Find where the given text appears and provide that cell's center as (x, y) coordinate. 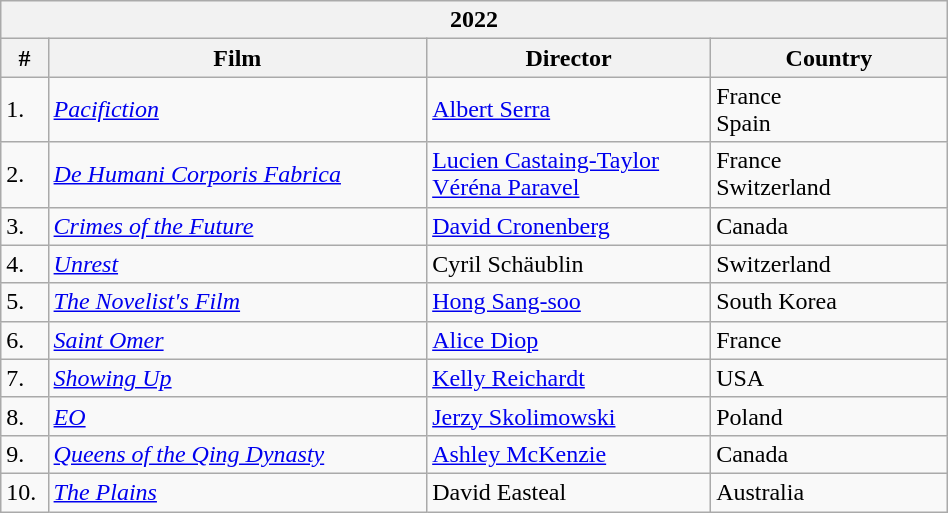
9. (24, 454)
2022 (474, 20)
Kelly Reichardt (569, 378)
10. (24, 492)
The Plains (238, 492)
USA (830, 378)
2. (24, 174)
EO (238, 416)
David Easteal (569, 492)
FranceSwitzerland (830, 174)
Poland (830, 416)
Hong Sang-soo (569, 302)
Albert Serra (569, 110)
7. (24, 378)
Crimes of the Future (238, 226)
8. (24, 416)
1. (24, 110)
David Cronenberg (569, 226)
Unrest (238, 264)
Showing Up (238, 378)
France (830, 340)
Switzerland (830, 264)
Country (830, 58)
Lucien Castaing-TaylorVéréna Paravel (569, 174)
Queens of the Qing Dynasty (238, 454)
4. (24, 264)
The Novelist's Film (238, 302)
# (24, 58)
Cyril Schäublin (569, 264)
5. (24, 302)
6. (24, 340)
Film (238, 58)
Director (569, 58)
De Humani Corporis Fabrica (238, 174)
Alice Diop (569, 340)
Pacifiction (238, 110)
Ashley McKenzie (569, 454)
3. (24, 226)
Australia (830, 492)
Jerzy Skolimowski (569, 416)
FranceSpain (830, 110)
Saint Omer (238, 340)
South Korea (830, 302)
